Provide the (x, y) coordinate of the cell's center where the given text is located.  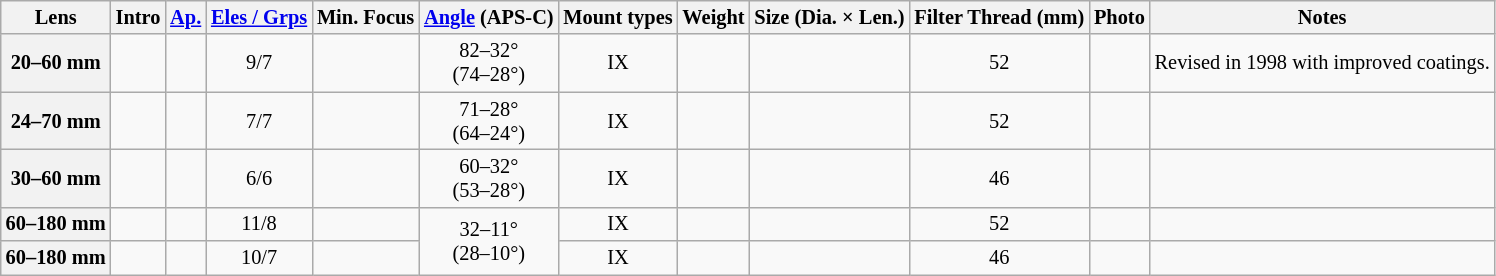
10/7 (259, 258)
Lens (56, 17)
82–32°(74–28°) (488, 63)
Angle (APS-C) (488, 17)
6/6 (259, 178)
60–32°(53–28°) (488, 178)
Intro (138, 17)
9/7 (259, 63)
Revised in 1998 with improved coatings. (1322, 63)
Size (Dia. × Len.) (829, 17)
Filter Thread (mm) (999, 17)
Mount types (618, 17)
20–60 mm (56, 63)
32–11°(28–10°) (488, 240)
Weight (713, 17)
Eles / Grps (259, 17)
Photo (1120, 17)
Ap. (186, 17)
24–70 mm (56, 121)
71–28°(64–24°) (488, 121)
11/8 (259, 224)
30–60 mm (56, 178)
Notes (1322, 17)
Min. Focus (366, 17)
7/7 (259, 121)
